Provide the (x, y) coordinate of the cell's center where the given text is located.  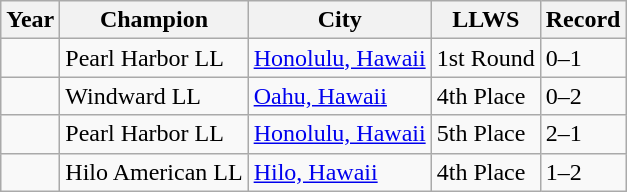
Champion (154, 20)
Record (583, 20)
2–1 (583, 134)
Oahu, Hawaii (340, 96)
Year (30, 20)
5th Place (486, 134)
Windward LL (154, 96)
City (340, 20)
Hilo, Hawaii (340, 172)
1–2 (583, 172)
Hilo American LL (154, 172)
0–2 (583, 96)
1st Round (486, 58)
0–1 (583, 58)
LLWS (486, 20)
